For the text-containing cell, return its midpoint in (X, Y) coordinate format. 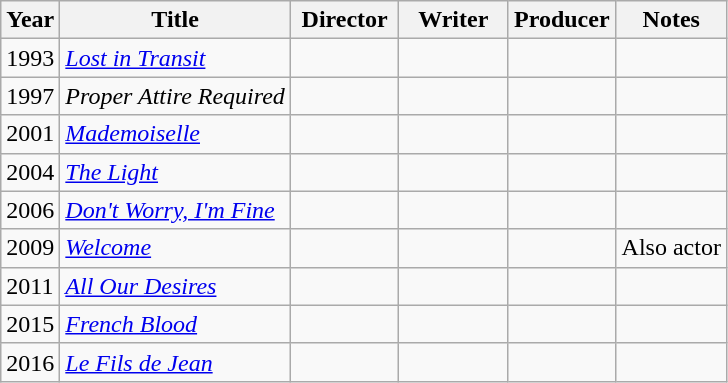
Writer (454, 20)
All Our Desires (176, 286)
Title (176, 20)
2011 (30, 286)
2009 (30, 248)
2004 (30, 172)
Director (344, 20)
Proper Attire Required (176, 96)
Le Fils de Jean (176, 362)
2006 (30, 210)
Mademoiselle (176, 134)
Lost in Transit (176, 58)
2001 (30, 134)
French Blood (176, 324)
The Light (176, 172)
Don't Worry, I'm Fine (176, 210)
2015 (30, 324)
Producer (562, 20)
Year (30, 20)
1997 (30, 96)
1993 (30, 58)
Also actor (671, 248)
2016 (30, 362)
Welcome (176, 248)
Notes (671, 20)
